Extract the (x, y) coordinate from the center of the cell holding the provided text.  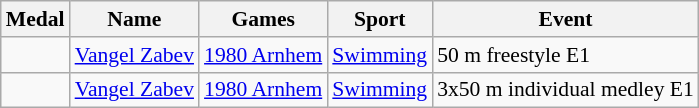
Games (263, 19)
Name (134, 19)
3x50 m individual medley E1 (566, 90)
Event (566, 19)
Medal (36, 19)
Sport (380, 19)
50 m freestyle E1 (566, 55)
